Return [X, Y] of the center of cell containing provided text 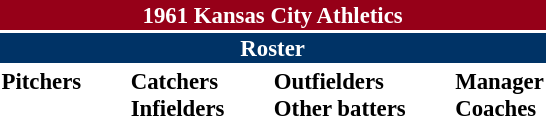
1961 Kansas City Athletics [272, 15]
Roster [272, 48]
